Scan for the cell matching the given text and deliver its (X, Y) coordinate at center. 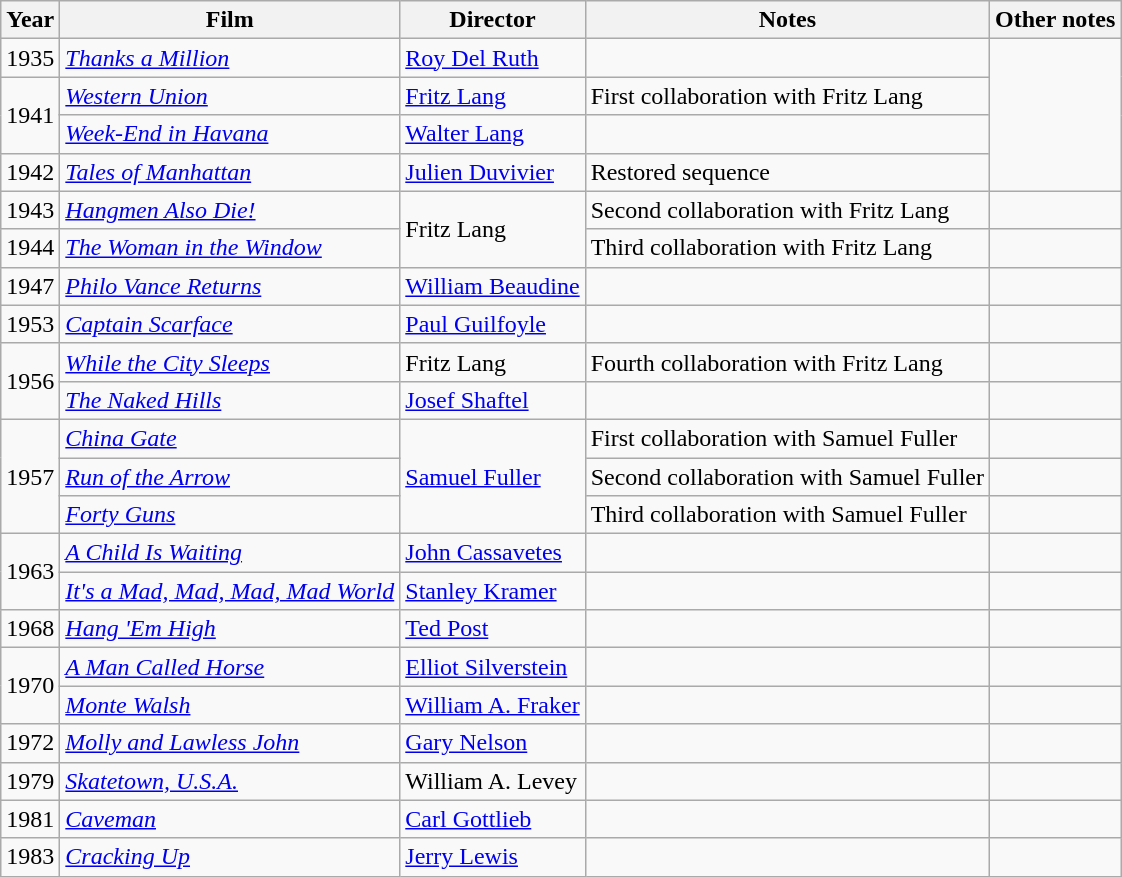
It's a Mad, Mad, Mad, Mad World (230, 591)
Philo Vance Returns (230, 286)
Samuel Fuller (492, 476)
1935 (30, 58)
1963 (30, 572)
1979 (30, 781)
Thanks a Million (230, 58)
1941 (30, 115)
Tales of Manhattan (230, 172)
1956 (30, 381)
Monte Walsh (230, 705)
Roy Del Ruth (492, 58)
Notes (787, 20)
Elliot Silverstein (492, 667)
William A. Fraker (492, 705)
Walter Lang (492, 134)
William Beaudine (492, 286)
Jerry Lewis (492, 857)
William A. Levey (492, 781)
Cracking Up (230, 857)
Paul Guilfoyle (492, 324)
Captain Scarface (230, 324)
Third collaboration with Fritz Lang (787, 248)
A Man Called Horse (230, 667)
While the City Sleeps (230, 362)
1947 (30, 286)
1953 (30, 324)
1942 (30, 172)
Film (230, 20)
1943 (30, 210)
Josef Shaftel (492, 400)
Carl Gottlieb (492, 819)
John Cassavetes (492, 553)
1957 (30, 476)
A Child Is Waiting (230, 553)
Gary Nelson (492, 743)
Skatetown, U.S.A. (230, 781)
First collaboration with Samuel Fuller (787, 438)
Forty Guns (230, 515)
Second collaboration with Fritz Lang (787, 210)
The Woman in the Window (230, 248)
Ted Post (492, 629)
1983 (30, 857)
1944 (30, 248)
Molly and Lawless John (230, 743)
Stanley Kramer (492, 591)
Year (30, 20)
Restored sequence (787, 172)
China Gate (230, 438)
Fourth collaboration with Fritz Lang (787, 362)
Other notes (1054, 20)
Third collaboration with Samuel Fuller (787, 515)
1968 (30, 629)
First collaboration with Fritz Lang (787, 96)
The Naked Hills (230, 400)
Hang 'Em High (230, 629)
1970 (30, 686)
Second collaboration with Samuel Fuller (787, 477)
Run of the Arrow (230, 477)
Hangmen Also Die! (230, 210)
Western Union (230, 96)
1981 (30, 819)
Julien Duvivier (492, 172)
1972 (30, 743)
Week-End in Havana (230, 134)
Caveman (230, 819)
Director (492, 20)
